Search for the cell housing the specified text and yield its [x, y] center coordinate. 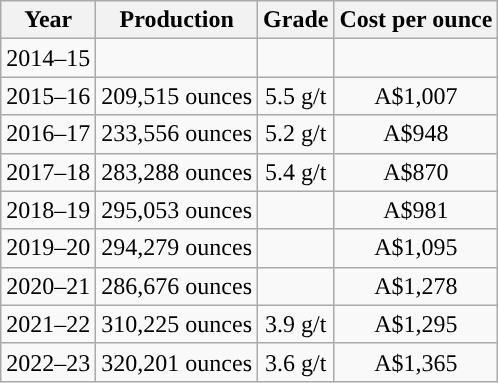
Grade [296, 20]
320,201 ounces [177, 362]
A$948 [416, 134]
A$1,278 [416, 286]
5.5 g/t [296, 96]
310,225 ounces [177, 324]
A$1,095 [416, 248]
233,556 ounces [177, 134]
A$1,365 [416, 362]
286,676 ounces [177, 286]
209,515 ounces [177, 96]
2018–19 [48, 210]
283,288 ounces [177, 172]
5.2 g/t [296, 134]
A$981 [416, 210]
2015–16 [48, 96]
A$870 [416, 172]
3.9 g/t [296, 324]
Cost per ounce [416, 20]
2017–18 [48, 172]
5.4 g/t [296, 172]
Production [177, 20]
A$1,007 [416, 96]
2022–23 [48, 362]
2021–22 [48, 324]
294,279 ounces [177, 248]
2014–15 [48, 58]
2019–20 [48, 248]
A$1,295 [416, 324]
295,053 ounces [177, 210]
2016–17 [48, 134]
3.6 g/t [296, 362]
2020–21 [48, 286]
Year [48, 20]
